Determine the (x, y) coordinate at the center of the cell enclosing the given text.  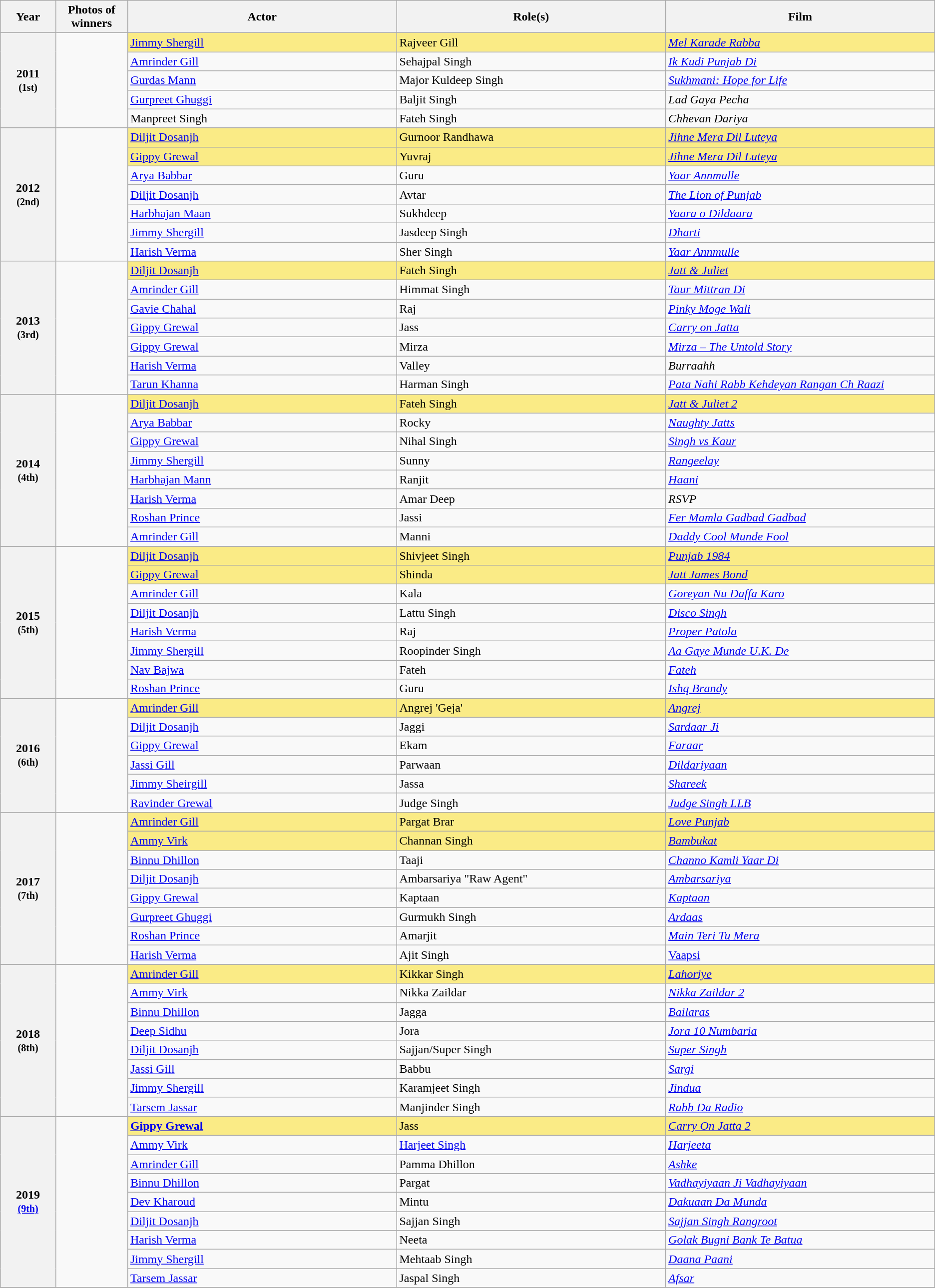
Taur Mittran Di (800, 290)
Judge Singh LLB (800, 803)
Dildariyaan (800, 765)
Naughty Jatts (800, 423)
Sardaar Ji (800, 727)
Baljit Singh (531, 99)
Ashke (800, 1164)
Karamjeet Singh (531, 1088)
2011 (1st) (28, 80)
Jasdeep Singh (531, 232)
The Lion of Punjab (800, 194)
Nikka Zaildar (531, 993)
Taaji (531, 859)
Harjeet Singh (531, 1145)
Golak Bugni Bank Te Batua (800, 1240)
Burraahh (800, 366)
Harbhajan Mann (262, 479)
Punjab 1984 (800, 556)
Manpreet Singh (262, 118)
2012 (2nd) (28, 194)
Yuvraj (531, 156)
Jaspal Singh (531, 1278)
Dharti (800, 232)
Angrej 'Geja' (531, 708)
Pargat (531, 1183)
Lad Gaya Pecha (800, 99)
Jindua (800, 1088)
Nikka Zaildar 2 (800, 993)
Goreyan Nu Daffa Karo (800, 594)
Yaara o Dildaara (800, 213)
Disco Singh (800, 613)
RSVP (800, 498)
2013 (3rd) (28, 328)
Pargat Brar (531, 822)
Sukhmani: Hope for Life (800, 80)
Mirza (531, 347)
Roopinder Singh (531, 651)
Chhevan Dariya (800, 118)
Ambarsariya (800, 879)
Kikkar Singh (531, 974)
Amarjit (531, 936)
Aa Gaye Munde U.K. De (800, 651)
2016 (6th) (28, 755)
Bailaras (800, 1012)
Vaapsi (800, 955)
Afsar (800, 1278)
Ekam (531, 746)
Role(s) (531, 17)
Shivjeet Singh (531, 556)
Fer Mamla Gadbad Gadbad (800, 517)
Sargi (800, 1069)
Gurmukh Singh (531, 917)
Shareek (800, 784)
Haani (800, 479)
Amar Deep (531, 498)
Proper Patola (800, 632)
Gurdas Mann (262, 80)
Year (28, 17)
Sajjan Singh (531, 1221)
Channan Singh (531, 841)
Harman Singh (531, 385)
Nav Bajwa (262, 670)
2017 (7th) (28, 888)
Parwaan (531, 765)
Ranjit (531, 479)
Jatt James Bond (800, 575)
Deep Sidhu (262, 1031)
Jassa (531, 784)
Major Kuldeep Singh (531, 80)
Ravinder Grewal (262, 803)
Shinda (531, 575)
Gurnoor Randhawa (531, 137)
Actor (262, 17)
Dev Kharoud (262, 1202)
2018 (8th) (28, 1040)
Babbu (531, 1069)
Rajveer Gill (531, 42)
Pinky Moge Wali (800, 309)
Lahoriye (800, 974)
Jaggi (531, 727)
Daddy Cool Munde Fool (800, 536)
Angrej (800, 708)
Faraar (800, 746)
Sher Singh (531, 251)
Channo Kamli Yaar Di (800, 859)
Jassi (531, 517)
Jimmy Sheirgill (262, 784)
Pata Nahi Rabb Kehdeyan Rangan Ch Raazi (800, 385)
Mirza – The Untold Story (800, 347)
Mehtaab Singh (531, 1259)
Jatt & Juliet (800, 271)
Jatt & Juliet 2 (800, 404)
Rangeelay (800, 460)
Super Singh (800, 1050)
Harbhajan Maan (262, 213)
Bambukat (800, 841)
Rabb Da Radio (800, 1107)
Singh vs Kaur (800, 441)
Pamma Dhillon (531, 1164)
Rocky (531, 423)
Ambarsariya "Raw Agent" (531, 879)
Photos of winners (91, 17)
Valley (531, 366)
Sajjan Singh Rangroot (800, 1221)
Carry on Jatta (800, 328)
Sunny (531, 460)
Daana Paani (800, 1259)
Avtar (531, 194)
Ik Kudi Punjab Di (800, 61)
Love Punjab (800, 822)
Sehajpal Singh (531, 61)
Manni (531, 536)
Kala (531, 594)
Jora (531, 1031)
Neeta (531, 1240)
Ishq Brandy (800, 689)
Lattu Singh (531, 613)
Ajit Singh (531, 955)
Nihal Singh (531, 441)
Vadhayiyaan Ji Vadhayiyaan (800, 1183)
Film (800, 17)
2014 (4th) (28, 470)
Gavie Chahal (262, 309)
Jora 10 Numbaria (800, 1031)
Sajjan/Super Singh (531, 1050)
2019 (9th) (28, 1202)
Harjeeta (800, 1145)
2015 (5th) (28, 622)
Main Teri Tu Mera (800, 936)
Mel Karade Rabba (800, 42)
Sukhdeep (531, 213)
Dakuaan Da Munda (800, 1202)
Manjinder Singh (531, 1107)
Tarun Khanna (262, 385)
Mintu (531, 1202)
Judge Singh (531, 803)
Ardaas (800, 917)
Himmat Singh (531, 290)
Carry On Jatta 2 (800, 1126)
Jagga (531, 1012)
